Capture the cell that displays the provided text and extract its (x, y) central coordinate. 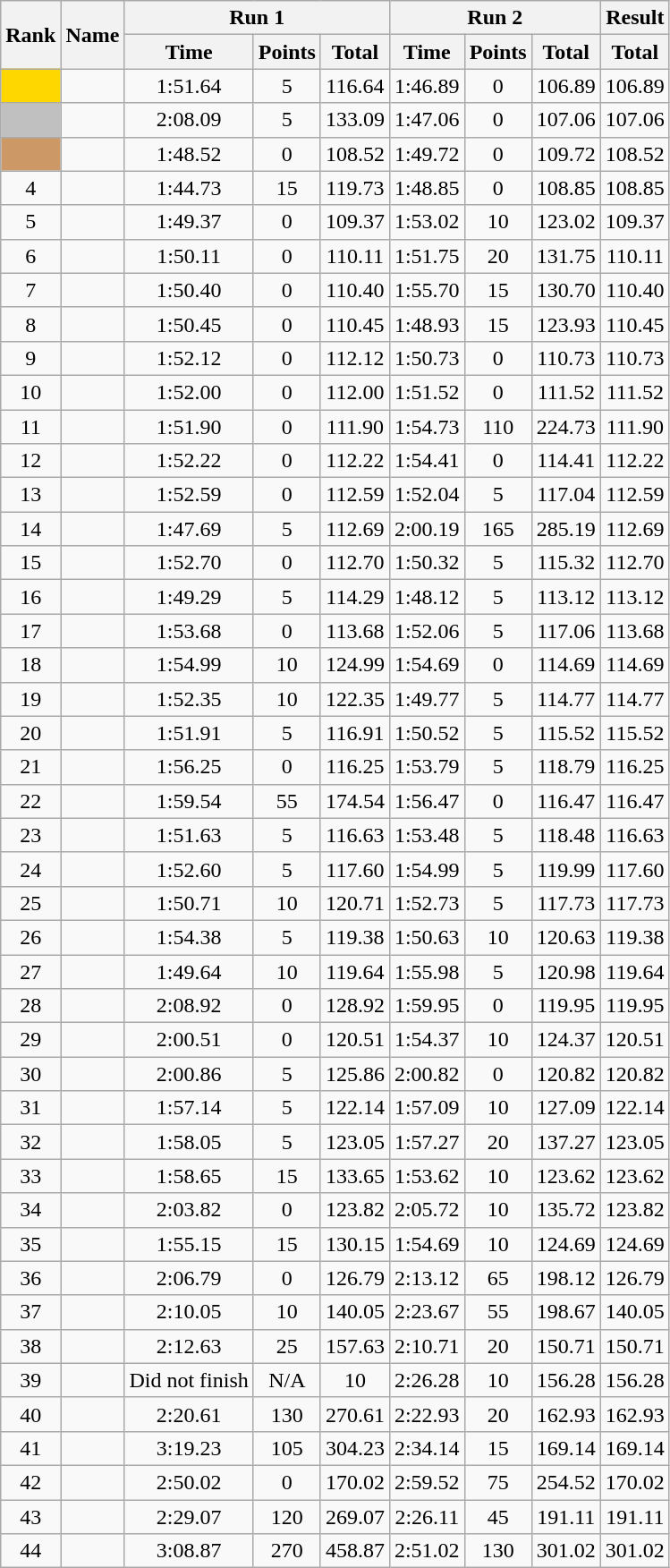
12 (30, 461)
2:00.51 (189, 1040)
33 (30, 1176)
13 (30, 495)
1:52.35 (189, 699)
14 (30, 529)
1:52.60 (189, 869)
123.02 (565, 222)
254.52 (565, 1482)
1:51.91 (189, 733)
124.37 (565, 1040)
1:59.54 (189, 801)
6 (30, 256)
41 (30, 1448)
1:53.62 (427, 1176)
1:52.73 (427, 903)
123.93 (565, 324)
2:12.63 (189, 1346)
117.04 (565, 495)
11 (30, 427)
119.73 (354, 188)
Rank (30, 35)
1:58.65 (189, 1176)
2:26.11 (427, 1517)
1:50.40 (189, 290)
2:20.61 (189, 1414)
2:03.82 (189, 1210)
119.99 (565, 869)
2:26.28 (427, 1380)
174.54 (354, 801)
109.72 (565, 154)
120 (286, 1517)
29 (30, 1040)
40 (30, 1414)
1:50.73 (427, 358)
2:08.09 (189, 120)
1:55.98 (427, 971)
1:57.14 (189, 1108)
1:48.85 (427, 188)
1:52.22 (189, 461)
124.99 (354, 665)
1:57.09 (427, 1108)
2:00.82 (427, 1074)
2:51.02 (427, 1551)
2:05.72 (427, 1210)
21 (30, 767)
2:13.12 (427, 1278)
75 (497, 1482)
Result (635, 18)
36 (30, 1278)
1:50.71 (189, 903)
127.09 (565, 1108)
120.71 (354, 903)
65 (497, 1278)
269.07 (354, 1517)
1:57.27 (427, 1142)
105 (286, 1448)
39 (30, 1380)
1:50.11 (189, 256)
131.75 (565, 256)
198.67 (565, 1312)
27 (30, 971)
120.98 (565, 971)
35 (30, 1244)
110 (497, 427)
1:50.52 (427, 733)
1:49.72 (427, 154)
2:06.79 (189, 1278)
117.06 (565, 631)
1:47.69 (189, 529)
1:50.63 (427, 937)
304.23 (354, 1448)
1:56.47 (427, 801)
38 (30, 1346)
1:50.45 (189, 324)
N/A (286, 1380)
1:51.63 (189, 835)
1:58.05 (189, 1142)
4 (30, 188)
137.27 (565, 1142)
128.92 (354, 1006)
2:10.05 (189, 1312)
2:00.19 (427, 529)
133.09 (354, 120)
2:10.71 (427, 1346)
43 (30, 1517)
18 (30, 665)
34 (30, 1210)
112.00 (354, 392)
1:53.48 (427, 835)
130.70 (565, 290)
16 (30, 597)
1:49.77 (427, 699)
1:52.06 (427, 631)
2:00.86 (189, 1074)
224.73 (565, 427)
1:48.12 (427, 597)
3:19.23 (189, 1448)
116.64 (354, 86)
44 (30, 1551)
120.63 (565, 937)
1:53.68 (189, 631)
115.32 (565, 563)
9 (30, 358)
2:50.02 (189, 1482)
Name (93, 35)
26 (30, 937)
165 (497, 529)
2:08.92 (189, 1006)
270 (286, 1551)
2:29.07 (189, 1517)
1:51.90 (189, 427)
31 (30, 1108)
125.86 (354, 1074)
1:51.64 (189, 86)
1:53.79 (427, 767)
1:50.32 (427, 563)
157.63 (354, 1346)
1:56.25 (189, 767)
114.29 (354, 597)
1:48.93 (427, 324)
1:44.73 (189, 188)
1:59.95 (427, 1006)
37 (30, 1312)
2:59.52 (427, 1482)
458.87 (354, 1551)
1:46.89 (427, 86)
1:51.75 (427, 256)
270.61 (354, 1414)
30 (30, 1074)
28 (30, 1006)
8 (30, 324)
17 (30, 631)
1:49.64 (189, 971)
1:52.12 (189, 358)
114.41 (565, 461)
Run 2 (495, 18)
112.12 (354, 358)
1:52.04 (427, 495)
130.15 (354, 1244)
Run 1 (258, 18)
1:53.02 (427, 222)
7 (30, 290)
2:34.14 (427, 1448)
42 (30, 1482)
1:54.41 (427, 461)
1:54.37 (427, 1040)
1:55.15 (189, 1244)
22 (30, 801)
2:23.67 (427, 1312)
24 (30, 869)
118.79 (565, 767)
19 (30, 699)
1:52.59 (189, 495)
116.91 (354, 733)
1:52.70 (189, 563)
1:47.06 (427, 120)
32 (30, 1142)
122.35 (354, 699)
3:08.87 (189, 1551)
118.48 (565, 835)
1:51.52 (427, 392)
198.12 (565, 1278)
135.72 (565, 1210)
1:49.29 (189, 597)
Did not finish (189, 1380)
1:52.00 (189, 392)
45 (497, 1517)
1:54.73 (427, 427)
1:55.70 (427, 290)
1:49.37 (189, 222)
285.19 (565, 529)
23 (30, 835)
133.65 (354, 1176)
2:22.93 (427, 1414)
1:48.52 (189, 154)
1:54.38 (189, 937)
